Output the (x, y) coordinate of the center of the cell containing the given text.  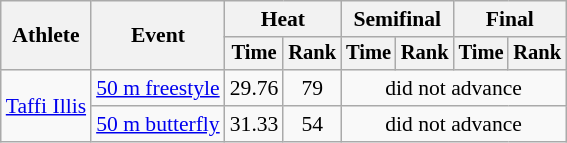
Taffi Illis (46, 106)
Event (158, 36)
Heat (283, 19)
54 (312, 124)
79 (312, 88)
31.33 (254, 124)
50 m freestyle (158, 88)
29.76 (254, 88)
Semifinal (397, 19)
Athlete (46, 36)
50 m butterfly (158, 124)
Final (510, 19)
